From the cell containing the given text, extract its center point as (X, Y) coordinate. 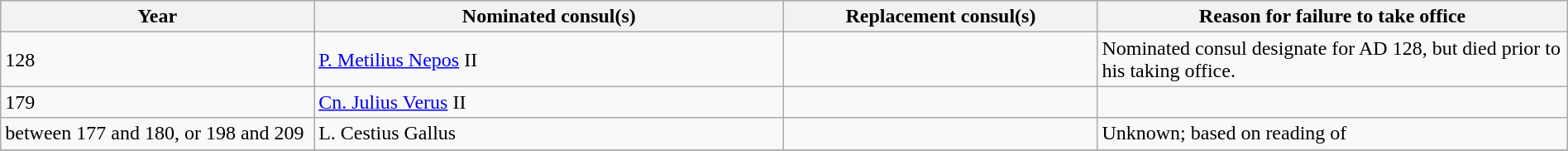
Cn. Julius Verus II (549, 102)
P. Metilius Nepos II (549, 60)
179 (157, 102)
Nominated consul designate for AD 128, but died prior to his taking office. (1332, 60)
Replacement consul(s) (941, 17)
L. Cestius Gallus (549, 134)
Unknown; based on reading of (1332, 134)
Reason for failure to take office (1332, 17)
128 (157, 60)
Year (157, 17)
between 177 and 180, or 198 and 209 (157, 134)
Nominated consul(s) (549, 17)
